Search for the cell housing the specified text and yield its [X, Y] center coordinate. 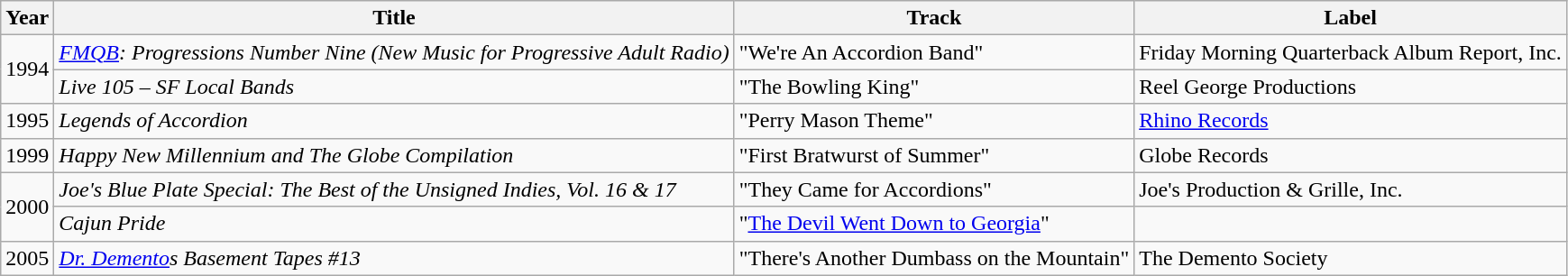
Joe's Production & Grille, Inc. [1351, 189]
2000 [27, 207]
2005 [27, 258]
Happy New Millennium and The Globe Compilation [394, 155]
1994 [27, 69]
Title [394, 18]
Track [934, 18]
"The Bowling King" [934, 87]
"We're An Accordion Band" [934, 52]
The Demento Society [1351, 258]
Cajun Pride [394, 224]
"The Devil Went Down to Georgia" [934, 224]
FMQB: Progressions Number Nine (New Music for Progressive Adult Radio) [394, 52]
Globe Records [1351, 155]
"There's Another Dumbass on the Mountain" [934, 258]
Dr. Dementos Basement Tapes #13 [394, 258]
Reel George Productions [1351, 87]
Joe's Blue Plate Special: The Best of the Unsigned Indies, Vol. 16 & 17 [394, 189]
"First Bratwurst of Summer" [934, 155]
1995 [27, 121]
Friday Morning Quarterback Album Report, Inc. [1351, 52]
"Perry Mason Theme" [934, 121]
Legends of Accordion [394, 121]
"They Came for Accordions" [934, 189]
Live 105 – SF Local Bands [394, 87]
Label [1351, 18]
Rhino Records [1351, 121]
1999 [27, 155]
Year [27, 18]
